Locate the cell with the specified text and output its (X, Y) center coordinate. 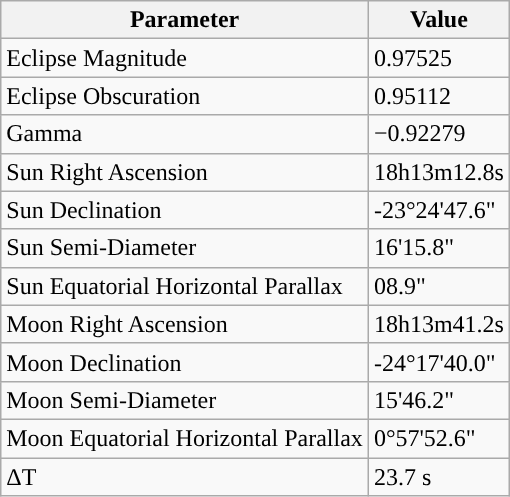
Eclipse Magnitude (185, 58)
Sun Declination (185, 210)
Value (438, 20)
0°57'52.6" (438, 438)
Sun Right Ascension (185, 172)
16'15.8" (438, 248)
08.9" (438, 286)
Moon Equatorial Horizontal Parallax (185, 438)
0.95112 (438, 96)
15'46.2" (438, 400)
Sun Equatorial Horizontal Parallax (185, 286)
-24°17'40.0" (438, 362)
Sun Semi-Diameter (185, 248)
23.7 s (438, 477)
Parameter (185, 20)
Eclipse Obscuration (185, 96)
Moon Declination (185, 362)
Moon Semi-Diameter (185, 400)
Moon Right Ascension (185, 324)
18h13m12.8s (438, 172)
-23°24'47.6" (438, 210)
ΔT (185, 477)
0.97525 (438, 58)
18h13m41.2s (438, 324)
Gamma (185, 134)
−0.92279 (438, 134)
